Find where the given text appears and provide that cell's center as (x, y) coordinate. 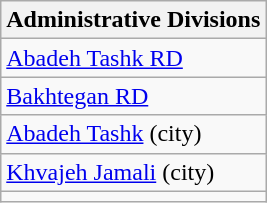
Abadeh Tashk (city) (134, 134)
Abadeh Tashk RD (134, 58)
Administrative Divisions (134, 20)
Bakhtegan RD (134, 96)
Khvajeh Jamali (city) (134, 172)
